Identify which cell holds the provided text, then report its [x, y] central coordinate. 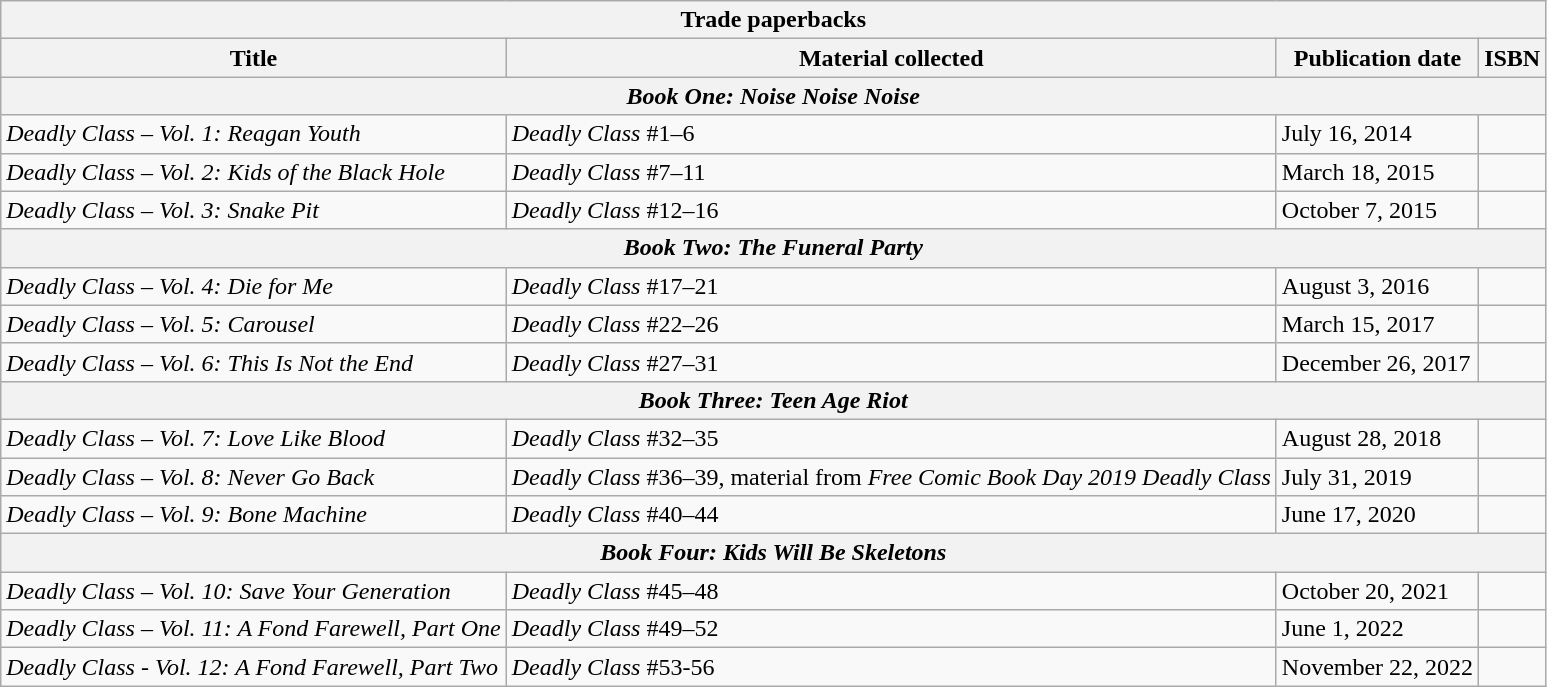
Deadly Class – Vol. 5: Carousel [254, 324]
Deadly Class – Vol. 6: This Is Not the End [254, 362]
June 17, 2020 [1377, 515]
Deadly Class – Vol. 11: A Fond Farewell, Part One [254, 629]
March 15, 2017 [1377, 324]
Material collected [891, 58]
Deadly Class #17–21 [891, 286]
Book One: Noise Noise Noise [774, 96]
Deadly Class – Vol. 2: Kids of the Black Hole [254, 172]
October 20, 2021 [1377, 591]
December 26, 2017 [1377, 362]
June 1, 2022 [1377, 629]
ISBN [1512, 58]
Deadly Class #49–52 [891, 629]
Book Four: Kids Will Be Skeletons [774, 553]
Trade paperbacks [774, 20]
Deadly Class #1–6 [891, 134]
Publication date [1377, 58]
Deadly Class – Vol. 9: Bone Machine [254, 515]
Deadly Class #27–31 [891, 362]
Deadly Class #40–44 [891, 515]
March 18, 2015 [1377, 172]
Book Two: The Funeral Party [774, 248]
October 7, 2015 [1377, 210]
Title [254, 58]
July 16, 2014 [1377, 134]
Deadly Class #32–35 [891, 438]
Deadly Class #12–16 [891, 210]
Deadly Class #53-56 [891, 667]
August 3, 2016 [1377, 286]
Deadly Class #45–48 [891, 591]
Deadly Class #22–26 [891, 324]
November 22, 2022 [1377, 667]
Deadly Class – Vol. 7: Love Like Blood [254, 438]
Deadly Class - Vol. 12: A Fond Farewell, Part Two [254, 667]
Book Three: Teen Age Riot [774, 400]
Deadly Class – Vol. 3: Snake Pit [254, 210]
Deadly Class – Vol. 4: Die for Me [254, 286]
Deadly Class – Vol. 1: Reagan Youth [254, 134]
Deadly Class #36–39, material from Free Comic Book Day 2019 Deadly Class [891, 477]
Deadly Class #7–11 [891, 172]
Deadly Class – Vol. 8: Never Go Back [254, 477]
Deadly Class – Vol. 10: Save Your Generation [254, 591]
August 28, 2018 [1377, 438]
July 31, 2019 [1377, 477]
